Output the (x, y) coordinate of the center of the cell containing the given text.  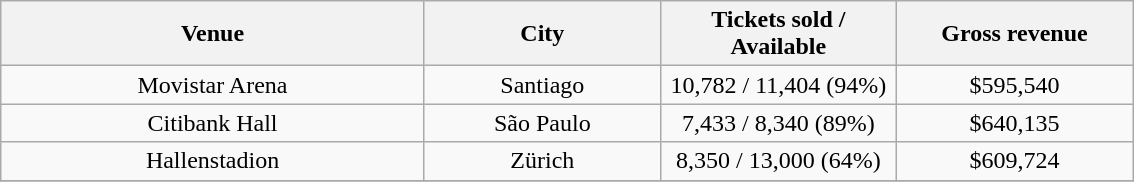
Zürich (542, 161)
10,782 / 11,404 (94%) (778, 85)
Gross revenue (1014, 34)
$640,135 (1014, 123)
7,433 / 8,340 (89%) (778, 123)
Citibank Hall (213, 123)
Hallenstadion (213, 161)
Venue (213, 34)
8,350 / 13,000 (64%) (778, 161)
São Paulo (542, 123)
Tickets sold / Available (778, 34)
City (542, 34)
$595,540 (1014, 85)
Santiago (542, 85)
$609,724 (1014, 161)
Movistar Arena (213, 85)
